Extract the [x, y] coordinate from the center of the cell holding the provided text.  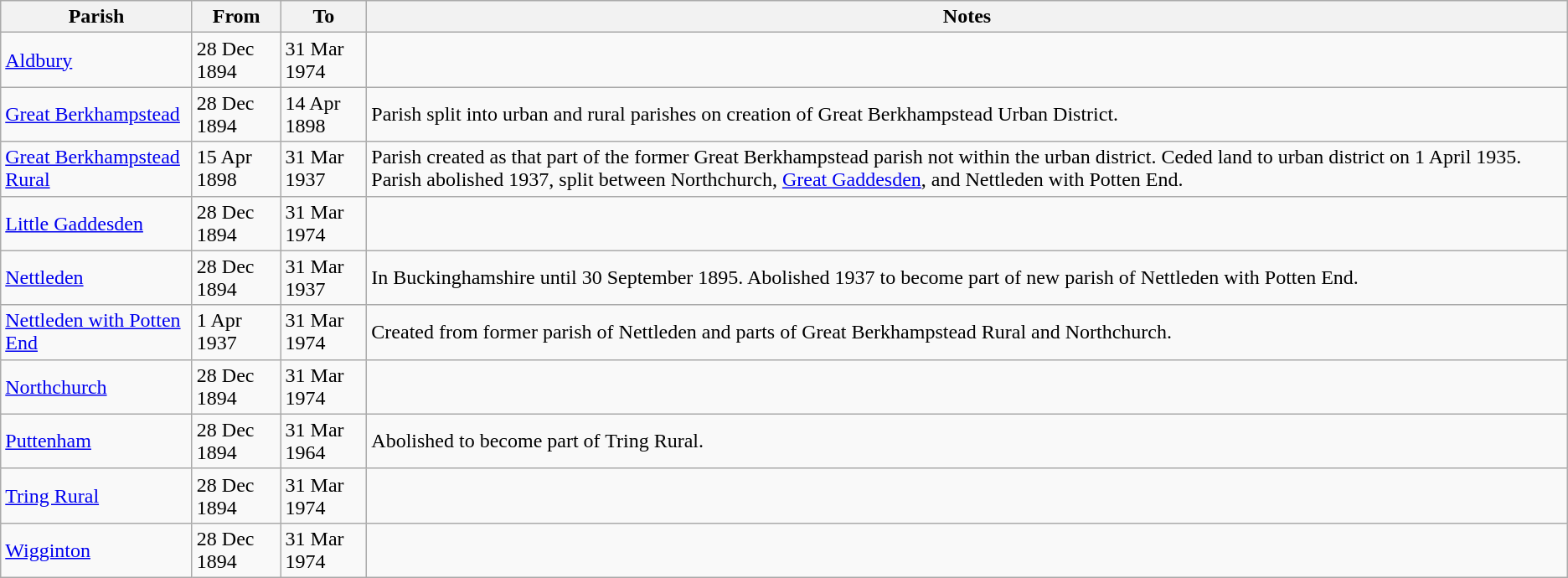
1 Apr 1937 [236, 332]
Northchurch [97, 387]
Wigginton [97, 550]
31 Mar 1964 [323, 441]
From [236, 17]
In Buckinghamshire until 30 September 1895. Abolished 1937 to become part of new parish of Nettleden with Potten End. [967, 278]
Nettleden [97, 278]
Little Gaddesden [97, 223]
15 Apr 1898 [236, 169]
Abolished to become part of Tring Rural. [967, 441]
Parish split into urban and rural parishes on creation of Great Berkhampstead Urban District. [967, 114]
Aldbury [97, 60]
To [323, 17]
Nettleden with Potten End [97, 332]
Parish [97, 17]
14 Apr 1898 [323, 114]
Created from former parish of Nettleden and parts of Great Berkhampstead Rural and Northchurch. [967, 332]
Puttenham [97, 441]
Notes [967, 17]
Tring Rural [97, 496]
Great Berkhampstead [97, 114]
Great Berkhampstead Rural [97, 169]
